For the text-containing cell, return its midpoint in (X, Y) coordinate format. 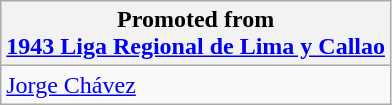
Promoted from1943 Liga Regional de Lima y Callao (196, 34)
Jorge Chávez (196, 85)
